Detect which cell encompasses the target text, then output its [x, y] center coordinate. 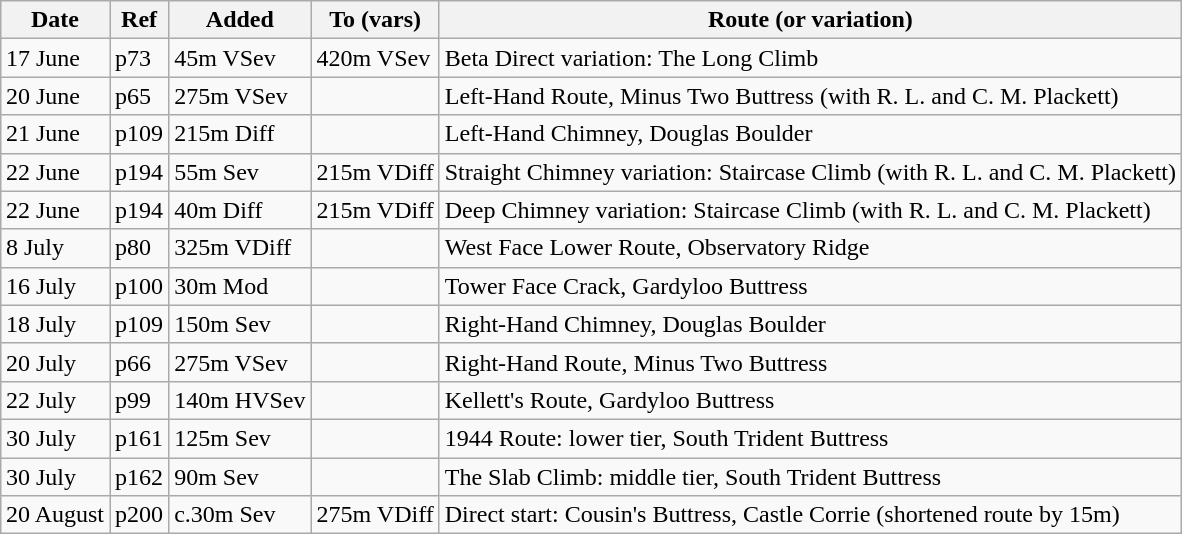
140m HVSev [240, 400]
22 July [54, 400]
40m Diff [240, 210]
Date [54, 20]
p100 [140, 286]
Left-Hand Chimney, Douglas Boulder [810, 134]
325m VDiff [240, 248]
Tower Face Crack, Gardyloo Buttress [810, 286]
West Face Lower Route, Observatory Ridge [810, 248]
Kellett's Route, Gardyloo Buttress [810, 400]
Deep Chimney variation: Staircase Climb (with R. L. and C. M. Plackett) [810, 210]
20 August [54, 515]
275m VDiff [375, 515]
8 July [54, 248]
Right-Hand Route, Minus Two Buttress [810, 362]
21 June [54, 134]
p80 [140, 248]
Beta Direct variation: The Long Climb [810, 58]
p161 [140, 438]
420m VSev [375, 58]
16 July [54, 286]
18 July [54, 324]
Added [240, 20]
125m Sev [240, 438]
To (vars) [375, 20]
45m VSev [240, 58]
Straight Chimney variation: Staircase Climb (with R. L. and C. M. Plackett) [810, 172]
c.30m Sev [240, 515]
Right-Hand Chimney, Douglas Boulder [810, 324]
Ref [140, 20]
Route (or variation) [810, 20]
55m Sev [240, 172]
17 June [54, 58]
150m Sev [240, 324]
p65 [140, 96]
Direct start: Cousin's Buttress, Castle Corrie (shortened route by 15m) [810, 515]
90m Sev [240, 477]
p200 [140, 515]
30m Mod [240, 286]
1944 Route: lower tier, South Trident Buttress [810, 438]
p73 [140, 58]
Left-Hand Route, Minus Two Buttress (with R. L. and C. M. Plackett) [810, 96]
20 July [54, 362]
p99 [140, 400]
215m Diff [240, 134]
20 June [54, 96]
The Slab Climb: middle tier, South Trident Buttress [810, 477]
p66 [140, 362]
p162 [140, 477]
